Pinpoint the cell where the given text exists, returning its (X, Y) midpoint coordinate. 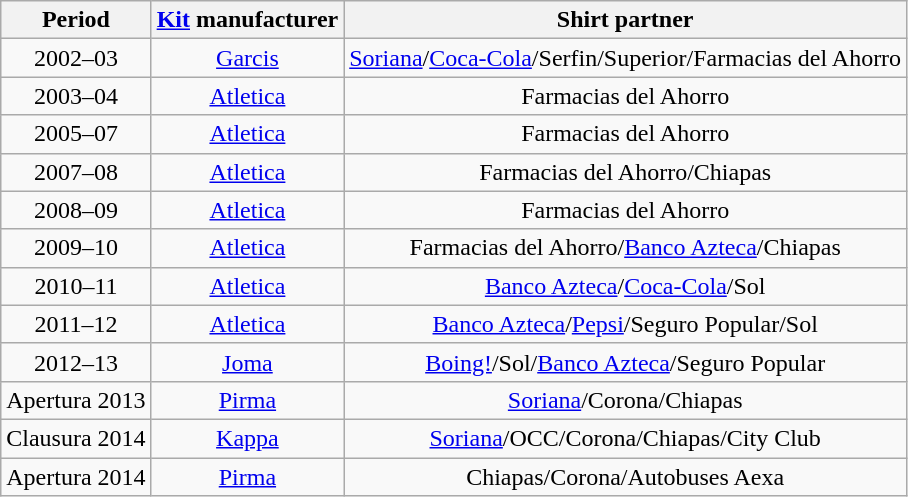
Farmacias del Ahorro/Chiapas (626, 172)
2008–09 (76, 210)
Clausura 2014 (76, 438)
2007–08 (76, 172)
Banco Azteca/Pepsi/Seguro Popular/Sol (626, 324)
Period (76, 20)
Shirt partner (626, 20)
Farmacias del Ahorro/Banco Azteca/Chiapas (626, 248)
2005–07 (76, 134)
Apertura 2014 (76, 477)
2009–10 (76, 248)
Soriana/Coca-Cola/Serfin/Superior/Farmacias del Ahorro (626, 58)
2003–04 (76, 96)
2012–13 (76, 362)
Soriana/Corona/Chiapas (626, 400)
2002–03 (76, 58)
Apertura 2013 (76, 400)
2010–11 (76, 286)
Banco Azteca/Coca-Cola/Sol (626, 286)
Soriana/OCC/Corona/Chiapas/City Club (626, 438)
2011–12 (76, 324)
Chiapas/Corona/Autobuses Aexa (626, 477)
Garcis (248, 58)
Kappa (248, 438)
Joma (248, 362)
Kit manufacturer (248, 20)
Boing!/Sol/Banco Azteca/Seguro Popular (626, 362)
